Output the (X, Y) coordinate of the center of the cell containing the given text.  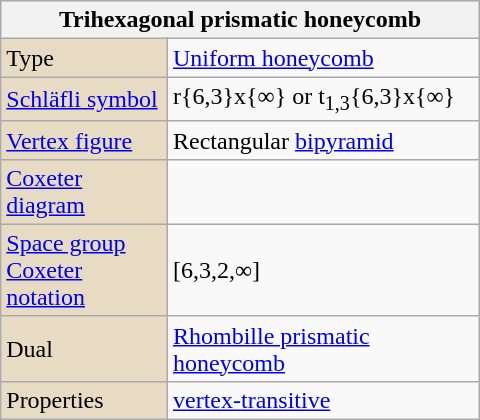
Rhombille prismatic honeycomb (323, 348)
r{6,3}x{∞} or t1,3{6,3}x{∞} (323, 99)
Dual (84, 348)
Type (84, 58)
[6,3,2,∞] (323, 270)
Coxeter diagram (84, 192)
Uniform honeycomb (323, 58)
Vertex figure (84, 140)
vertex-transitive (323, 400)
Trihexagonal prismatic honeycomb (240, 20)
Properties (84, 400)
Rectangular bipyramid (323, 140)
Space groupCoxeter notation (84, 270)
Schläfli symbol (84, 99)
